Return (x, y) of the center of cell containing provided text 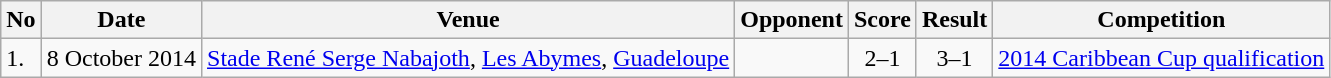
Result (954, 20)
2014 Caribbean Cup qualification (1162, 58)
8 October 2014 (121, 58)
Opponent (792, 20)
1. (21, 58)
Date (121, 20)
Competition (1162, 20)
2–1 (882, 58)
Stade René Serge Nabajoth, Les Abymes, Guadeloupe (468, 58)
Score (882, 20)
No (21, 20)
3–1 (954, 58)
Venue (468, 20)
